Extract the (X, Y) coordinate from the center of the cell holding the provided text.  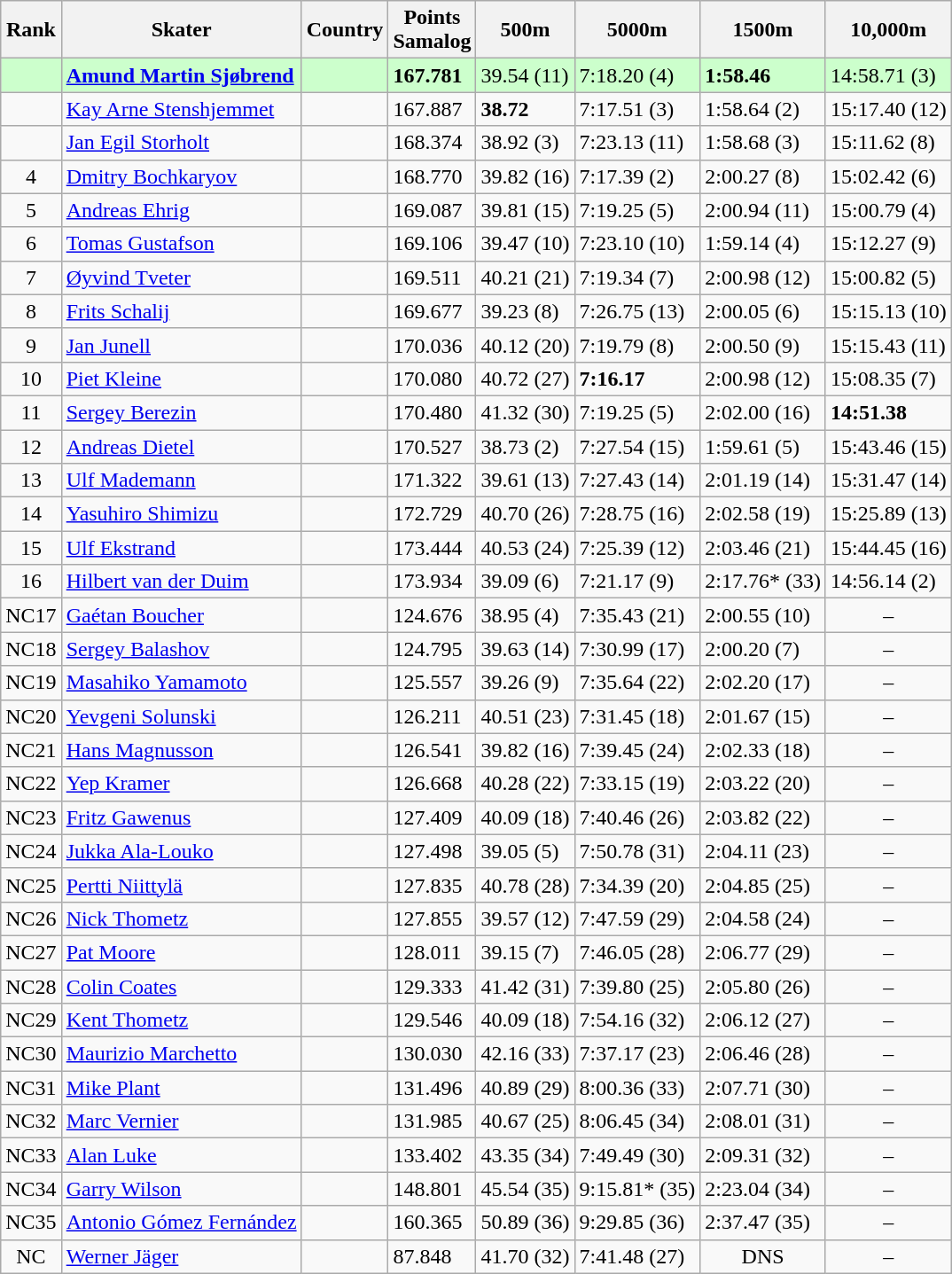
Jukka Ala-Louko (181, 851)
5000m (637, 30)
7:47.59 (29) (637, 918)
1:58.68 (3) (763, 143)
5 (31, 210)
2:02.00 (16) (763, 412)
NC24 (31, 851)
2:04.58 (24) (763, 918)
125.557 (433, 683)
12 (31, 446)
15:00.82 (5) (888, 277)
2:02.20 (17) (763, 683)
NC (31, 1256)
Pat Moore (181, 952)
173.444 (433, 548)
Maurizio Marchetto (181, 1054)
131.496 (433, 1088)
Country (345, 30)
42.16 (33) (525, 1054)
Amund Martin Sjøbrend (181, 75)
NC18 (31, 649)
1:59.14 (4) (763, 244)
Alan Luke (181, 1155)
8:06.45 (34) (637, 1122)
168.374 (433, 143)
2:23.04 (34) (763, 1189)
Yasuhiro Shimizu (181, 514)
Nick Thometz (181, 918)
15:44.45 (16) (888, 548)
15:08.35 (7) (888, 379)
NC35 (31, 1223)
7:41.48 (27) (637, 1256)
2:01.19 (14) (763, 481)
Jan Junell (181, 345)
124.676 (433, 615)
Colin Coates (181, 987)
Øyvind Tveter (181, 277)
1:58.46 (763, 75)
Frits Schalij (181, 311)
10 (31, 379)
500m (525, 30)
NC32 (31, 1122)
39.15 (7) (525, 952)
7:18.20 (4) (637, 75)
127.855 (433, 918)
40.78 (28) (525, 885)
2:02.58 (19) (763, 514)
39.63 (14) (525, 649)
8 (31, 311)
15:43.46 (15) (888, 446)
Jan Egil Storholt (181, 143)
128.011 (433, 952)
7:25.39 (12) (637, 548)
Werner Jäger (181, 1256)
45.54 (35) (525, 1189)
169.106 (433, 244)
14:56.14 (2) (888, 582)
14 (31, 514)
15 (31, 548)
126.211 (433, 716)
8:00.36 (33) (637, 1088)
38.72 (525, 109)
1:59.61 (5) (763, 446)
9:29.85 (36) (637, 1223)
NC29 (31, 1020)
7:17.39 (2) (637, 176)
169.087 (433, 210)
7:26.75 (13) (637, 311)
38.92 (3) (525, 143)
173.934 (433, 582)
1:58.64 (2) (763, 109)
7:19.79 (8) (637, 345)
130.030 (433, 1054)
41.32 (30) (525, 412)
Hilbert van der Duim (181, 582)
NC27 (31, 952)
7:28.75 (16) (637, 514)
7:35.64 (22) (637, 683)
170.036 (433, 345)
14:51.38 (888, 412)
NC31 (31, 1088)
9:15.81* (35) (637, 1189)
39.81 (15) (525, 210)
2:00.20 (7) (763, 649)
40.70 (26) (525, 514)
NC34 (31, 1189)
Sergey Balashov (181, 649)
DNS (763, 1256)
40.21 (21) (525, 277)
2:37.47 (35) (763, 1223)
170.527 (433, 446)
39.26 (9) (525, 683)
172.729 (433, 514)
39.09 (6) (525, 582)
15:25.89 (13) (888, 514)
Fritz Gawenus (181, 817)
15:15.43 (11) (888, 345)
Gaétan Boucher (181, 615)
127.835 (433, 885)
Garry Wilson (181, 1189)
38.95 (4) (525, 615)
167.887 (433, 109)
7:40.46 (26) (637, 817)
126.541 (433, 750)
Tomas Gustafson (181, 244)
NC21 (31, 750)
2:04.85 (25) (763, 885)
Points Samalog (433, 30)
7:19.34 (7) (637, 277)
39.57 (12) (525, 918)
Yevgeni Solunski (181, 716)
Dmitry Bochkaryov (181, 176)
7:35.43 (21) (637, 615)
127.498 (433, 851)
2:07.71 (30) (763, 1088)
Andreas Ehrig (181, 210)
133.402 (433, 1155)
2:02.33 (18) (763, 750)
7:49.49 (30) (637, 1155)
2:00.27 (8) (763, 176)
NC25 (31, 885)
Kent Thometz (181, 1020)
39.47 (10) (525, 244)
NC17 (31, 615)
9 (31, 345)
2:09.31 (32) (763, 1155)
NC20 (31, 716)
170.480 (433, 412)
7:39.45 (24) (637, 750)
Andreas Dietel (181, 446)
167.781 (433, 75)
NC33 (31, 1155)
7:23.13 (11) (637, 143)
NC23 (31, 817)
129.546 (433, 1020)
40.53 (24) (525, 548)
129.333 (433, 987)
2:06.77 (29) (763, 952)
NC22 (31, 784)
Masahiko Yamamoto (181, 683)
40.89 (29) (525, 1088)
Piet Kleine (181, 379)
NC28 (31, 987)
171.322 (433, 481)
4 (31, 176)
7:37.17 (23) (637, 1054)
15:11.62 (8) (888, 143)
127.409 (433, 817)
14:58.71 (3) (888, 75)
Mike Plant (181, 1088)
NC19 (31, 683)
6 (31, 244)
170.080 (433, 379)
40.51 (23) (525, 716)
15:12.27 (9) (888, 244)
124.795 (433, 649)
15:15.13 (10) (888, 311)
7 (31, 277)
87.848 (433, 1256)
7:34.39 (20) (637, 885)
40.28 (22) (525, 784)
168.770 (433, 176)
NC26 (31, 918)
2:06.46 (28) (763, 1054)
160.365 (433, 1223)
43.35 (34) (525, 1155)
NC30 (31, 1054)
39.23 (8) (525, 311)
15:02.42 (6) (888, 176)
16 (31, 582)
131.985 (433, 1122)
Ulf Ekstrand (181, 548)
15:31.47 (14) (888, 481)
7:27.54 (15) (637, 446)
Yep Kramer (181, 784)
1500m (763, 30)
7:27.43 (14) (637, 481)
7:54.16 (32) (637, 1020)
Skater (181, 30)
148.801 (433, 1189)
40.67 (25) (525, 1122)
2:00.05 (6) (763, 311)
41.42 (31) (525, 987)
41.70 (32) (525, 1256)
2:01.67 (15) (763, 716)
Antonio Gómez Fernández (181, 1223)
15:17.40 (12) (888, 109)
39.05 (5) (525, 851)
40.12 (20) (525, 345)
7:17.51 (3) (637, 109)
10,000m (888, 30)
7:39.80 (25) (637, 987)
Kay Arne Stenshjemmet (181, 109)
Marc Vernier (181, 1122)
7:23.10 (10) (637, 244)
2:03.46 (21) (763, 548)
2:00.55 (10) (763, 615)
Hans Magnusson (181, 750)
2:06.12 (27) (763, 1020)
126.668 (433, 784)
7:31.45 (18) (637, 716)
7:21.17 (9) (637, 582)
Sergey Berezin (181, 412)
39.54 (11) (525, 75)
2:04.11 (23) (763, 851)
Ulf Mademann (181, 481)
Pertti Niittylä (181, 885)
2:17.76* (33) (763, 582)
7:33.15 (19) (637, 784)
39.61 (13) (525, 481)
7:46.05 (28) (637, 952)
7:30.99 (17) (637, 649)
11 (31, 412)
2:03.22 (20) (763, 784)
50.89 (36) (525, 1223)
38.73 (2) (525, 446)
2:00.94 (11) (763, 210)
7:16.17 (637, 379)
7:50.78 (31) (637, 851)
169.677 (433, 311)
169.511 (433, 277)
13 (31, 481)
2:03.82 (22) (763, 817)
2:00.50 (9) (763, 345)
2:08.01 (31) (763, 1122)
2:05.80 (26) (763, 987)
40.72 (27) (525, 379)
15:00.79 (4) (888, 210)
Rank (31, 30)
